Search for the cell housing the specified text and yield its [X, Y] center coordinate. 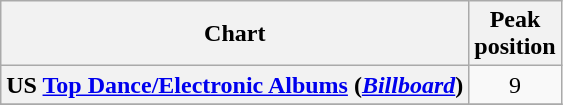
Chart [235, 34]
9 [515, 85]
US Top Dance/Electronic Albums (Billboard) [235, 85]
Peakposition [515, 34]
